Provide the (X, Y) coordinate of the cell's center where the given text is located.  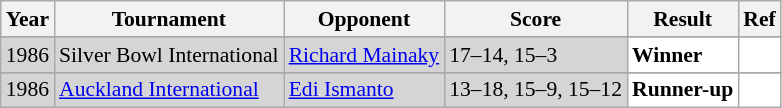
Auckland International (169, 90)
Tournament (169, 19)
Ref (759, 19)
Score (536, 19)
Runner-up (682, 90)
Winner (682, 55)
Year (28, 19)
17–14, 15–3 (536, 55)
Richard Mainaky (364, 55)
13–18, 15–9, 15–12 (536, 90)
Edi Ismanto (364, 90)
Result (682, 19)
Silver Bowl International (169, 55)
Opponent (364, 19)
